Capture the cell that displays the provided text and extract its (x, y) central coordinate. 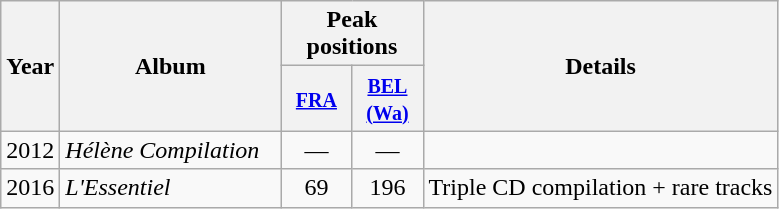
Peak positions (352, 34)
Triple CD compilation + rare tracks (600, 188)
2012 (30, 150)
L'Essentiel (170, 188)
69 (316, 188)
2016 (30, 188)
Details (600, 66)
BEL(Wa) (388, 98)
Year (30, 66)
Hélène Compilation (170, 150)
Album (170, 66)
FRA (316, 98)
196 (388, 188)
